Capture the cell that displays the provided text and extract its (X, Y) central coordinate. 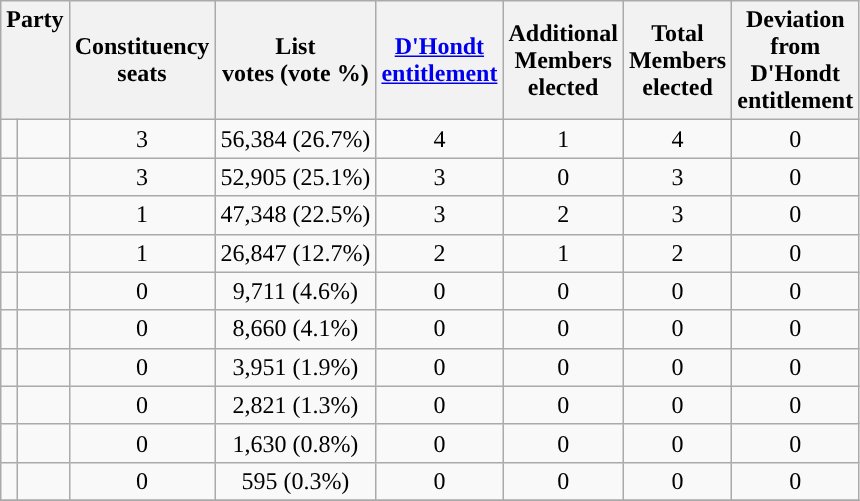
56,384 (26.7%) (296, 139)
595 (0.3%) (296, 481)
Constituencyseats (142, 60)
D'Hondtentitlement (440, 60)
9,711 (4.6%) (296, 291)
TotalMemberselected (677, 60)
26,847 (12.7%) (296, 253)
47,348 (22.5%) (296, 215)
DeviationfromD'Hondtentitlement (796, 60)
52,905 (25.1%) (296, 177)
1,630 (0.8%) (296, 443)
AdditionalMemberselected (563, 60)
Party (35, 60)
3,951 (1.9%) (296, 367)
2,821 (1.3%) (296, 405)
Listvotes (vote %) (296, 60)
8,660 (4.1%) (296, 329)
